Extract the (x, y) coordinate from the center of the cell holding the provided text.  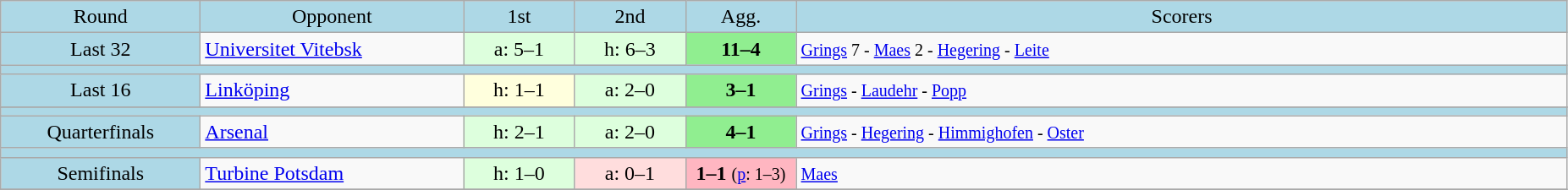
Grings 7 - Maes 2 - Hegering - Leite (1181, 49)
h: 2–1 (520, 132)
2nd (630, 17)
h: 6–3 (630, 49)
Arsenal (332, 132)
Grings - Hegering - Himmighofen - Oster (1181, 132)
Universitet Vitebsk (332, 49)
h: 1–1 (520, 90)
Agg. (741, 17)
3–1 (741, 90)
1–1 (p: 1–3) (741, 173)
Semifinals (101, 173)
a: 0–1 (630, 173)
Round (101, 17)
Grings - Laudehr - Popp (1181, 90)
Linköping (332, 90)
Turbine Potsdam (332, 173)
4–1 (741, 132)
a: 5–1 (520, 49)
h: 1–0 (520, 173)
Maes (1181, 173)
Opponent (332, 17)
11–4 (741, 49)
Scorers (1181, 17)
Last 32 (101, 49)
Quarterfinals (101, 132)
1st (520, 17)
Last 16 (101, 90)
